Return [X, Y] of the center of cell containing provided text 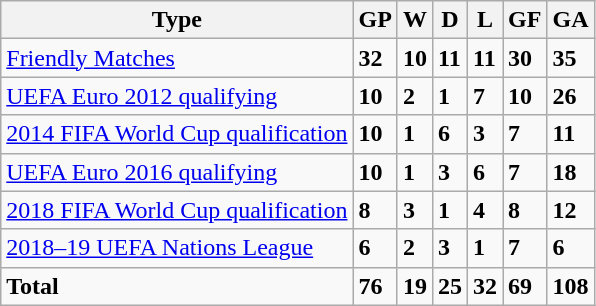
GP [375, 20]
UEFA Euro 2016 qualifying [177, 172]
35 [570, 58]
108 [570, 286]
12 [570, 210]
69 [525, 286]
Type [177, 20]
19 [414, 286]
2014 FIFA World Cup qualification [177, 134]
2018 FIFA World Cup qualification [177, 210]
18 [570, 172]
D [450, 20]
2018–19 UEFA Nations League [177, 248]
25 [450, 286]
30 [525, 58]
UEFA Euro 2012 qualifying [177, 96]
Total [177, 286]
GA [570, 20]
26 [570, 96]
L [486, 20]
76 [375, 286]
4 [486, 210]
W [414, 20]
GF [525, 20]
Friendly Matches [177, 58]
